From the cell containing the given text, extract its center point as (x, y) coordinate. 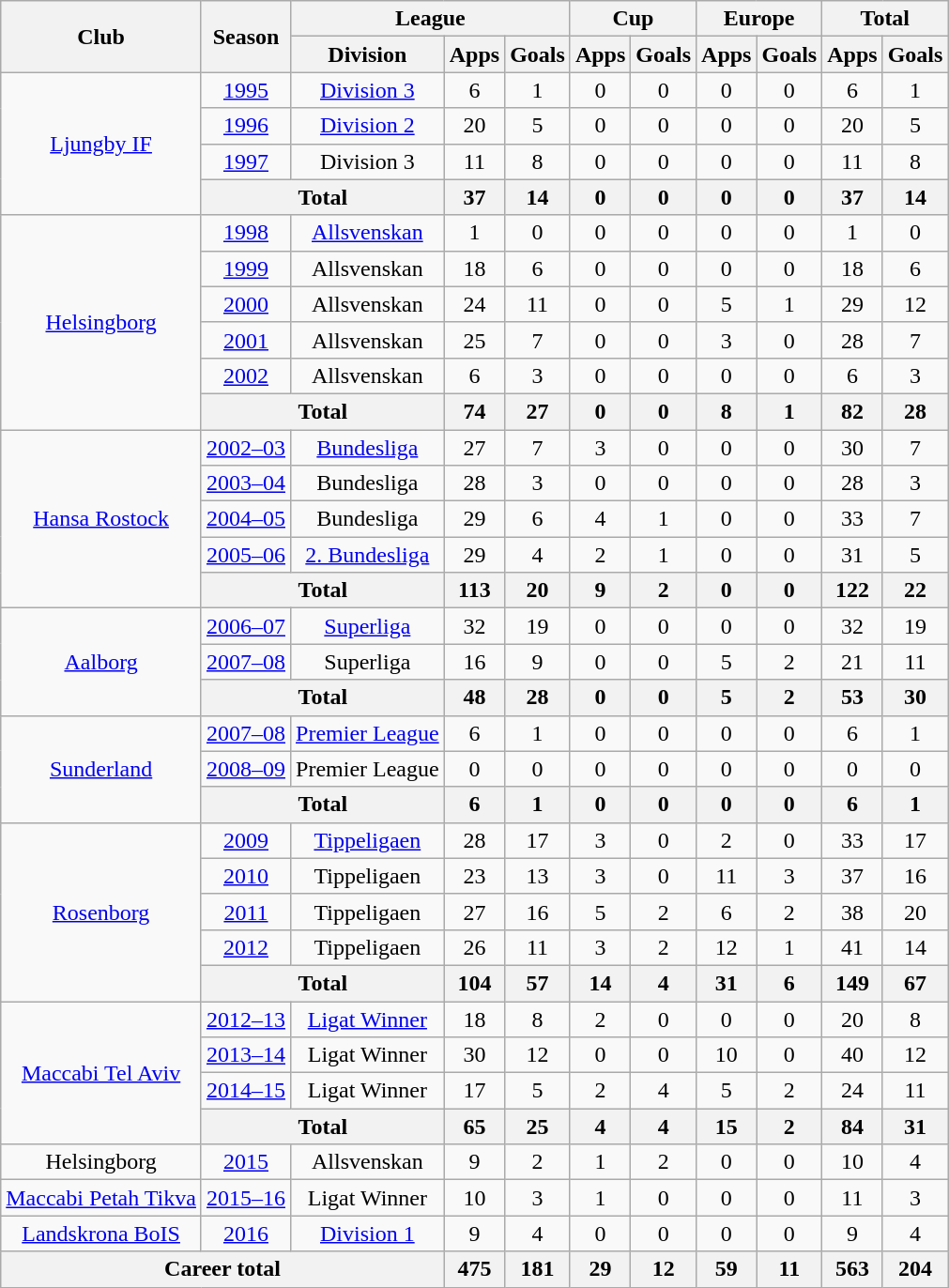
475 (474, 1269)
2012–13 (246, 1019)
149 (852, 983)
40 (852, 1055)
Ljungby IF (101, 144)
2002–03 (246, 448)
Cup (633, 19)
53 (852, 698)
2015 (246, 1162)
15 (727, 1127)
67 (915, 983)
84 (852, 1127)
Division (368, 54)
204 (915, 1269)
41 (852, 947)
Landskrona BoIS (101, 1234)
Season (246, 37)
74 (474, 411)
13 (538, 876)
21 (852, 662)
2015–16 (246, 1198)
2016 (246, 1234)
122 (852, 590)
2008–09 (246, 769)
2001 (246, 340)
113 (474, 590)
2005–06 (246, 555)
League (431, 19)
38 (852, 912)
59 (727, 1269)
22 (915, 590)
57 (538, 983)
2004–05 (246, 519)
2009 (246, 840)
82 (852, 411)
Division 2 (368, 126)
2014–15 (246, 1091)
Division 1 (368, 1234)
2013–14 (246, 1055)
26 (474, 947)
23 (474, 876)
65 (474, 1127)
563 (852, 1269)
2000 (246, 304)
1998 (246, 233)
Maccabi Petah Tikva (101, 1198)
Club (101, 37)
1996 (246, 126)
Aalborg (101, 662)
Sunderland (101, 769)
2002 (246, 376)
2012 (246, 947)
2010 (246, 876)
Maccabi Tel Aviv (101, 1072)
1997 (246, 161)
2. Bundesliga (368, 555)
104 (474, 983)
Rosenborg (101, 912)
2011 (246, 912)
Hansa Rostock (101, 519)
1995 (246, 90)
1999 (246, 268)
Career total (222, 1269)
Europe (759, 19)
2003–04 (246, 483)
48 (474, 698)
2006–07 (246, 626)
181 (538, 1269)
